Detect which cell encompasses the target text, then output its (X, Y) center coordinate. 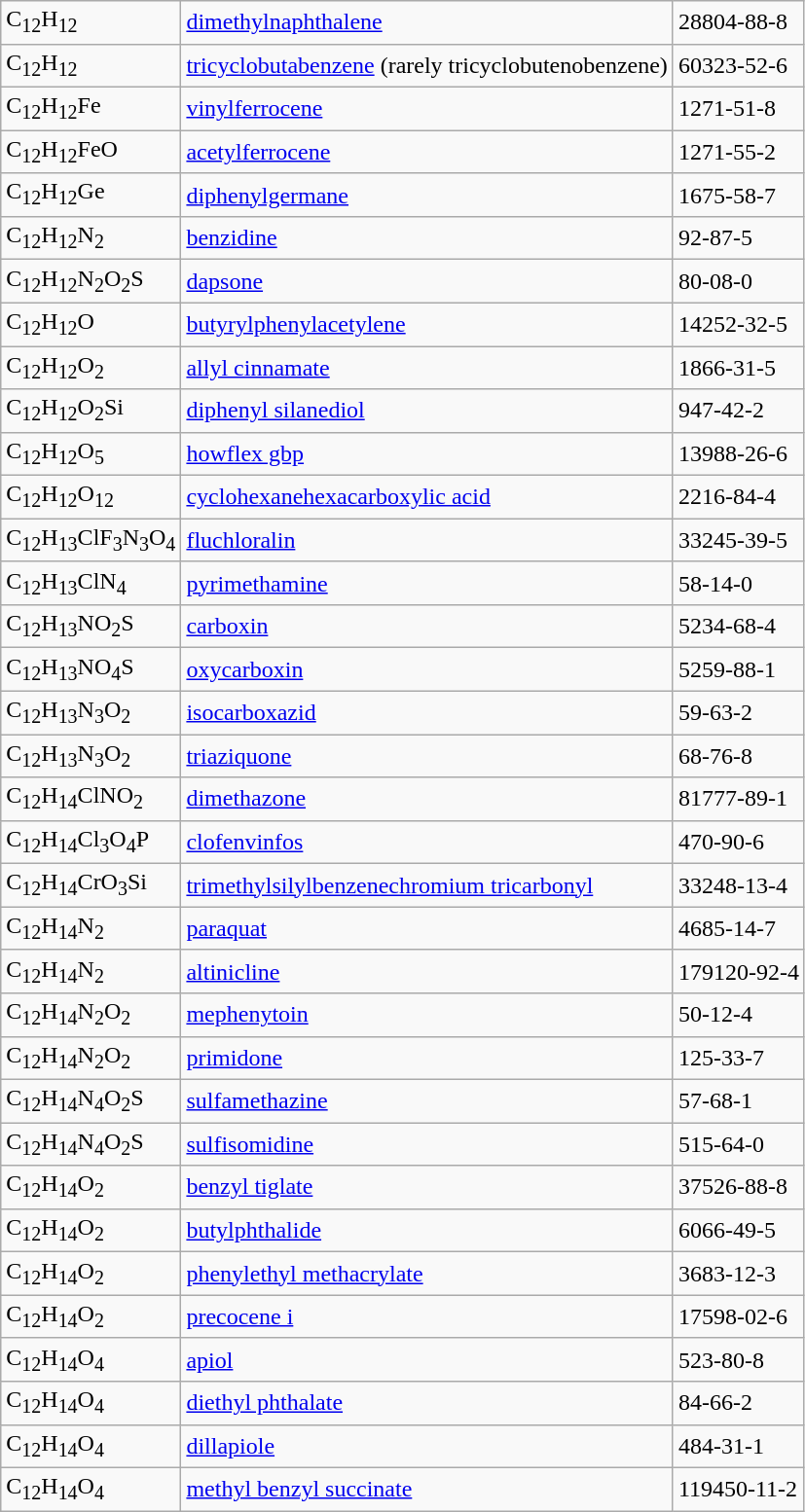
paraquat (426, 928)
C12H12Ge (91, 195)
59-63-2 (738, 712)
phenylethyl methacrylate (426, 1274)
allyl cinnamate (426, 368)
cyclohexanehexacarboxylic acid (426, 497)
C12H13ClF3N3O4 (91, 540)
altinicline (426, 971)
470-90-6 (738, 842)
fluchloralin (426, 540)
6066-49-5 (738, 1230)
butylphthalide (426, 1230)
515-64-0 (738, 1144)
isocarboxazid (426, 712)
C12H12O (91, 324)
C12H12FeO (91, 152)
mephenytoin (426, 1015)
58-14-0 (738, 583)
37526-88-8 (738, 1187)
sulfisomidine (426, 1144)
C12H14ClNO2 (91, 799)
diethyl phthalate (426, 1403)
28804-88-8 (738, 22)
butyrylphenylacetylene (426, 324)
523-80-8 (738, 1359)
92-87-5 (738, 237)
C12H13NO2S (91, 627)
C12H13NO4S (91, 669)
C12H12O5 (91, 453)
17598-02-6 (738, 1316)
dimethazone (426, 799)
trimethylsilylbenzenechromium tricarbonyl (426, 885)
947-42-2 (738, 411)
C12H12N2O2S (91, 281)
81777-89-1 (738, 799)
50-12-4 (738, 1015)
primidone (426, 1058)
C12H14Cl3O4P (91, 842)
3683-12-3 (738, 1274)
33245-39-5 (738, 540)
68-76-8 (738, 756)
triaziquone (426, 756)
apiol (426, 1359)
C12H12N2 (91, 237)
1271-51-8 (738, 108)
benzidine (426, 237)
benzyl tiglate (426, 1187)
acetylferrocene (426, 152)
1271-55-2 (738, 152)
1866-31-5 (738, 368)
4685-14-7 (738, 928)
diphenylgermane (426, 195)
howflex gbp (426, 453)
484-31-1 (738, 1446)
5259-88-1 (738, 669)
tricyclobutabenzene (rarely tricyclobutenobenzene) (426, 65)
33248-13-4 (738, 885)
diphenyl silanediol (426, 411)
C12H14CrO3Si (91, 885)
methyl benzyl succinate (426, 1489)
precocene i (426, 1316)
C12H12O12 (91, 497)
2216-84-4 (738, 497)
dillapiole (426, 1446)
dapsone (426, 281)
C12H13ClN4 (91, 583)
carboxin (426, 627)
80-08-0 (738, 281)
119450-11-2 (738, 1489)
clofenvinfos (426, 842)
125-33-7 (738, 1058)
pyrimethamine (426, 583)
C12H12O2 (91, 368)
C12H12Fe (91, 108)
vinylferrocene (426, 108)
1675-58-7 (738, 195)
84-66-2 (738, 1403)
sulfamethazine (426, 1100)
179120-92-4 (738, 971)
13988-26-6 (738, 453)
57-68-1 (738, 1100)
5234-68-4 (738, 627)
14252-32-5 (738, 324)
C12H12O2Si (91, 411)
oxycarboxin (426, 669)
dimethylnaphthalene (426, 22)
60323-52-6 (738, 65)
